Return the [x, y] coordinate for the center point of the cell that contains the specified text.  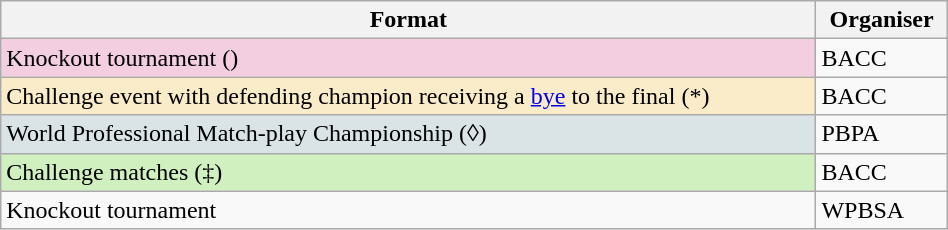
WPBSA [882, 210]
World Professional Match-play Championship (◊) [408, 134]
Challenge event with defending champion receiving a bye to the final (*) [408, 96]
Organiser [882, 20]
PBPA [882, 134]
Challenge matches (‡) [408, 172]
Knockout tournament () [408, 58]
Knockout tournament [408, 210]
Format [408, 20]
